Provide the (X, Y) coordinate of the cell's center where the given text is located.  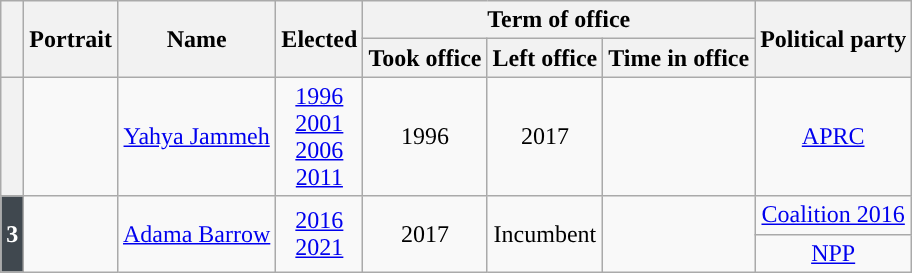
Time in office (679, 58)
Incumbent (545, 234)
NPP (834, 253)
Political party (834, 39)
1996 (425, 136)
Adama Barrow (196, 234)
Yahya Jammeh (196, 136)
3 (12, 234)
APRC (834, 136)
Name (196, 39)
1996200120062011 (320, 136)
Portrait (71, 39)
Elected (320, 39)
Took office (425, 58)
Left office (545, 58)
20162021 (320, 234)
Coalition 2016 (834, 215)
Term of office (559, 20)
